Extract the [x, y] coordinate from the center of the cell holding the provided text.  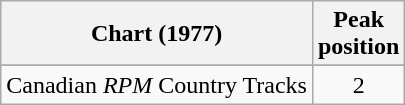
Peakposition [358, 34]
Chart (1977) [157, 34]
2 [358, 85]
Canadian RPM Country Tracks [157, 85]
